Search for the cell housing the specified text and yield its [X, Y] center coordinate. 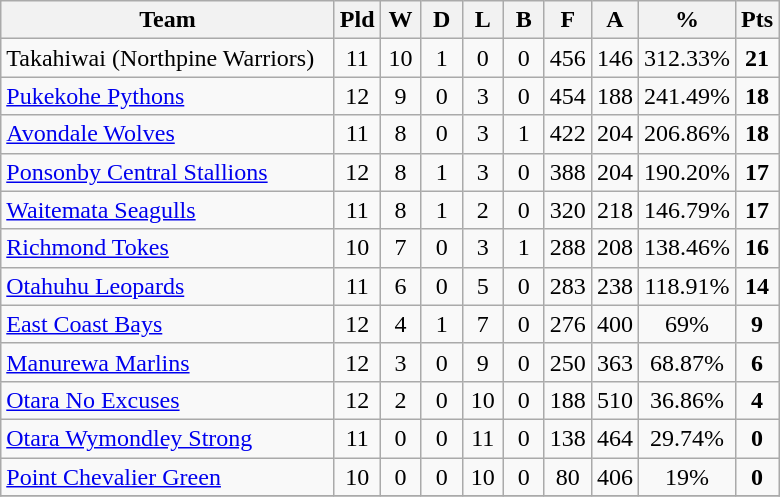
138 [568, 438]
69% [686, 324]
Manurewa Marlins [168, 362]
L [482, 20]
Otara Wymondley Strong [168, 438]
Richmond Tokes [168, 248]
218 [614, 210]
238 [614, 286]
Pld [357, 20]
454 [568, 96]
456 [568, 58]
Pukekohe Pythons [168, 96]
W [400, 20]
Avondale Wolves [168, 134]
36.86% [686, 400]
Takahiwai (Northpine Warriors) [168, 58]
Ponsonby Central Stallions [168, 172]
208 [614, 248]
464 [614, 438]
422 [568, 134]
146 [614, 58]
Otara No Excuses [168, 400]
250 [568, 362]
F [568, 20]
21 [756, 58]
288 [568, 248]
East Coast Bays [168, 324]
276 [568, 324]
388 [568, 172]
D [442, 20]
Otahuhu Leopards [168, 286]
283 [568, 286]
5 [482, 286]
14 [756, 286]
206.86% [686, 134]
406 [614, 477]
68.87% [686, 362]
Pts [756, 20]
312.33% [686, 58]
Waitemata Seagulls [168, 210]
241.49% [686, 96]
510 [614, 400]
% [686, 20]
19% [686, 477]
363 [614, 362]
80 [568, 477]
Team [168, 20]
A [614, 20]
118.91% [686, 286]
146.79% [686, 210]
400 [614, 324]
29.74% [686, 438]
B [524, 20]
Point Chevalier Green [168, 477]
190.20% [686, 172]
16 [756, 248]
138.46% [686, 248]
320 [568, 210]
